Detect which cell encompasses the target text, then output its (x, y) center coordinate. 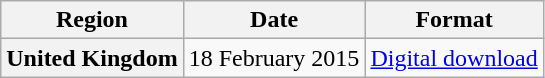
Date (274, 20)
18 February 2015 (274, 58)
United Kingdom (92, 58)
Format (454, 20)
Region (92, 20)
Digital download (454, 58)
